Output the (X, Y) coordinate of the center of the cell containing the given text.  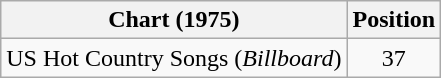
Chart (1975) (174, 20)
Position (394, 20)
US Hot Country Songs (Billboard) (174, 58)
37 (394, 58)
